Identify which cell holds the provided text, then report its (X, Y) central coordinate. 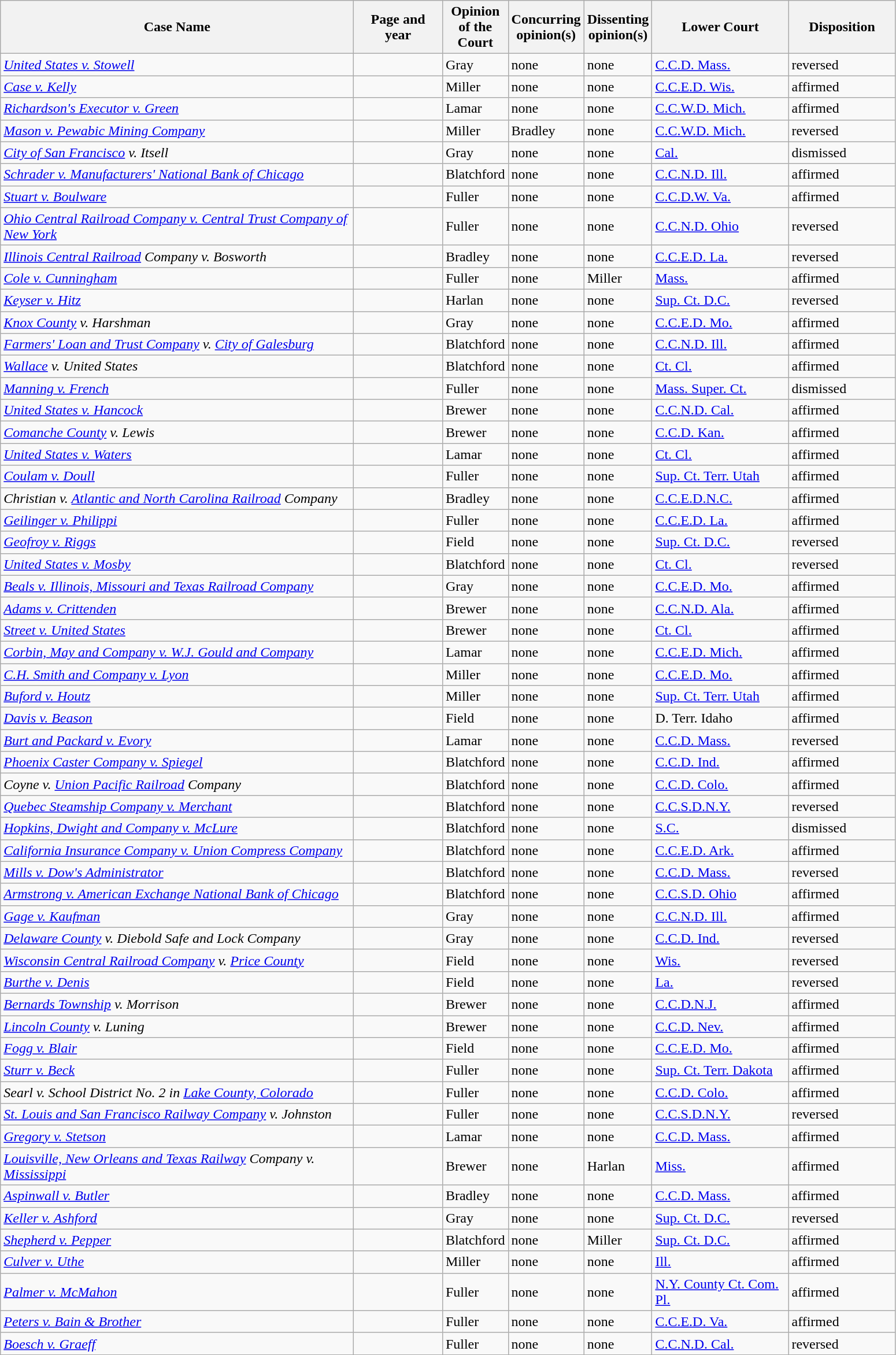
Wallace v. United States (177, 366)
Fogg v. Blair (177, 1049)
C.C.D. Kan. (720, 432)
Cal. (720, 153)
Concurring opinion(s) (546, 27)
Geofroy v. Riggs (177, 542)
Quebec Steamship Company v. Merchant (177, 806)
Illinois Central Railroad Company v. Bosworth (177, 256)
Disposition (842, 27)
Farmers' Loan and Trust Company v. City of Galesburg (177, 345)
C.C.E.D. Va. (720, 1321)
California Insurance Company v. Union Compress Company (177, 850)
Beals v. Illinois, Missouri and Texas Railroad Company (177, 586)
C.C.D. Nev. (720, 1026)
Case Name (177, 27)
Dissenting opinion(s) (618, 27)
C.C.E.D.N.C. (720, 498)
C.C.D.W. Va. (720, 197)
Armstrong v. American Exchange National Bank of Chicago (177, 894)
Sup. Ct. Terr. Dakota (720, 1071)
Culver v. Uthe (177, 1262)
Peters v. Bain & Brother (177, 1321)
Schrader v. Manufacturers' National Bank of Chicago (177, 175)
Cole v. Cunningham (177, 278)
Lincoln County v. Luning (177, 1026)
Richardson's Executor v. Green (177, 109)
C.H. Smith and Company v. Lyon (177, 675)
United States v. Hancock (177, 410)
United States v. Stowell (177, 65)
Wis. (720, 960)
Sturr v. Beck (177, 1071)
Gregory v. Stetson (177, 1136)
Mass. (720, 278)
Gage v. Kaufman (177, 916)
Louisville, New Orleans and Texas Railway Company v. Mississippi (177, 1167)
S.C. (720, 828)
C.C.E.D. Ark. (720, 850)
Street v. United States (177, 630)
Opinion of the Court (475, 27)
Davis v. Beason (177, 719)
Bernards Township v. Morrison (177, 1004)
United States v. Mosby (177, 564)
Delaware County v. Diebold Safe and Lock Company (177, 938)
Searl v. School District No. 2 in Lake County, Colorado (177, 1093)
Stuart v. Boulware (177, 197)
Ill. (720, 1262)
Keller v. Ashford (177, 1218)
D. Terr. Idaho (720, 719)
Keyser v. Hitz (177, 300)
Page and year (398, 27)
Palmer v. McMahon (177, 1291)
C.C.E.D. Wis. (720, 87)
C.C.N.D. Ohio (720, 227)
Adams v. Crittenden (177, 608)
Miss. (720, 1167)
Manning v. French (177, 388)
Corbin, May and Company v. W.J. Gould and Company (177, 652)
C.C.S.D. Ohio (720, 894)
Lower Court (720, 27)
United States v. Waters (177, 454)
C.C.E.D. Mich. (720, 652)
Wisconsin Central Railroad Company v. Price County (177, 960)
Burt and Packard v. Evory (177, 741)
Shepherd v. Pepper (177, 1240)
C.C.N.D. Ala. (720, 608)
Aspinwall v. Butler (177, 1196)
Knox County v. Harshman (177, 322)
Case v. Kelly (177, 87)
Boesch v. Graeff (177, 1343)
Christian v. Atlantic and North Carolina Railroad Company (177, 498)
Coyne v. Union Pacific Railroad Company (177, 784)
C.C.D.N.J. (720, 1004)
Comanche County v. Lewis (177, 432)
Ohio Central Railroad Company v. Central Trust Company of New York (177, 227)
Buford v. Houtz (177, 697)
Mills v. Dow's Administrator (177, 872)
St. Louis and San Francisco Railway Company v. Johnston (177, 1115)
Coulam v. Doull (177, 476)
La. (720, 982)
Geilinger v. Philippi (177, 520)
Mass. Super. Ct. (720, 388)
Hopkins, Dwight and Company v. McLure (177, 828)
City of San Francisco v. Itsell (177, 153)
Phoenix Caster Company v. Spiegel (177, 762)
N.Y. County Ct. Com. Pl. (720, 1291)
Burthe v. Denis (177, 982)
Mason v. Pewabic Mining Company (177, 131)
